Provide the (x, y) coordinate of the cell's center where the given text is located.  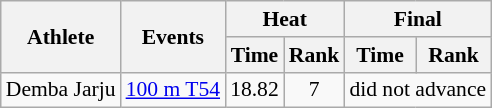
did not advance (418, 90)
7 (314, 90)
Final (418, 19)
100 m T54 (173, 90)
Events (173, 36)
18.82 (254, 90)
Athlete (61, 36)
Demba Jarju (61, 90)
Heat (284, 19)
